From the cell containing the given text, extract its center point as (x, y) coordinate. 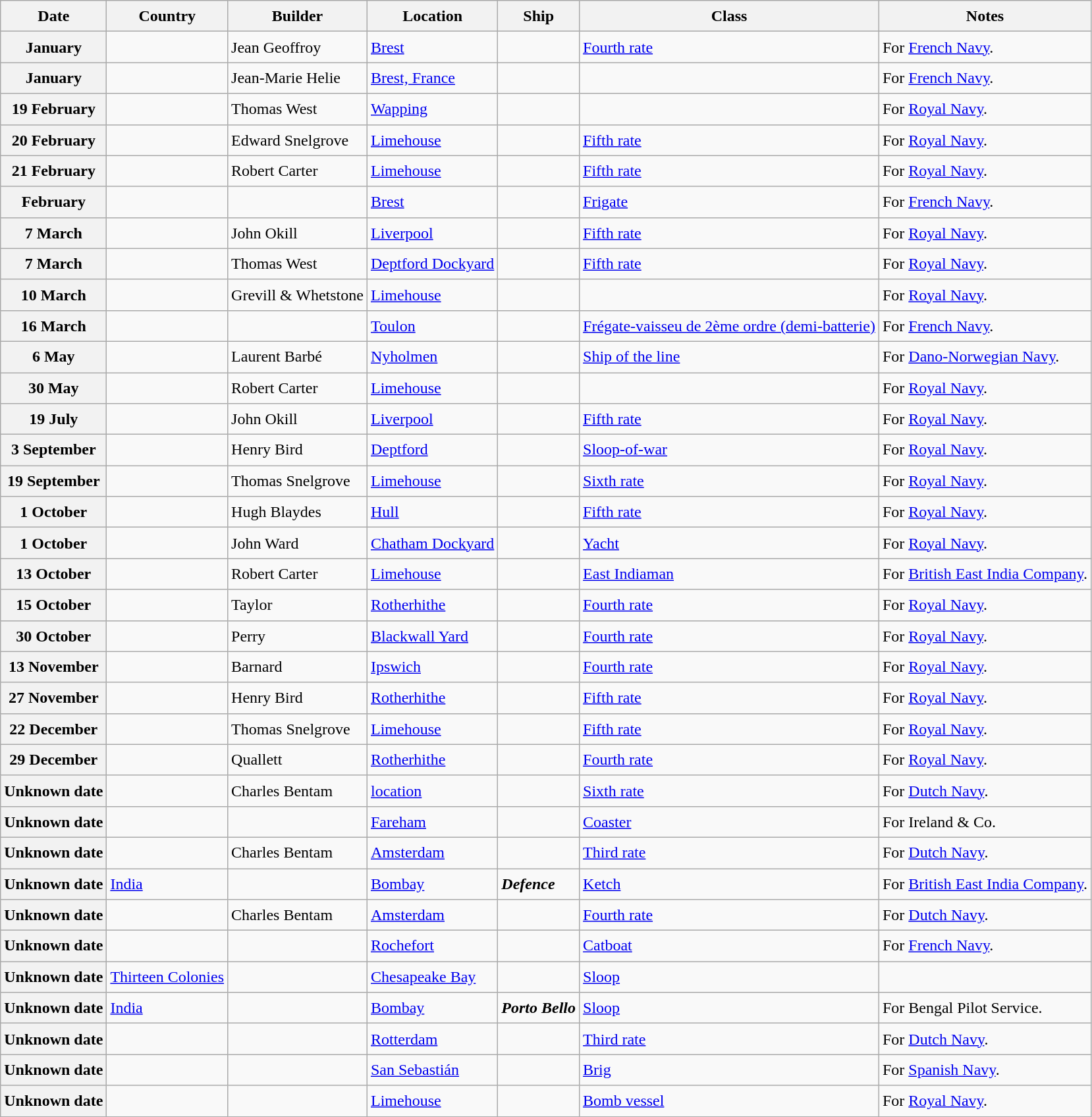
6 May (54, 357)
For Bengal Pilot Service. (985, 1008)
13 November (54, 667)
Edward Snelgrove (298, 140)
27 November (54, 698)
Toulon (432, 325)
Chatham Dockyard (432, 543)
10 March (54, 295)
East Indiaman (730, 574)
22 December (54, 728)
Blackwall Yard (432, 636)
Ship (539, 16)
19 February (54, 109)
29 December (54, 760)
Fareham (432, 822)
Jean Geoffroy (298, 47)
Perry (298, 636)
Frégate-vaisseu de 2ème ordre (demi-batterie) (730, 325)
19 September (54, 481)
19 July (54, 419)
Wapping (432, 109)
For Ireland & Co. (985, 822)
21 February (54, 171)
Defence (539, 884)
Taylor (298, 605)
30 May (54, 389)
February (54, 202)
Hugh Blaydes (298, 512)
Location (432, 16)
Coaster (730, 822)
Country (167, 16)
location (432, 790)
3 September (54, 450)
Ipswich (432, 667)
Class (730, 16)
Date (54, 16)
Jean-Marie Helie (298, 78)
Deptford (432, 450)
Rochefort (432, 946)
13 October (54, 574)
For Spanish Navy. (985, 1070)
For Dano-Norwegian Navy. (985, 357)
Deptford Dockyard (432, 263)
Bomb vessel (730, 1101)
Notes (985, 16)
Hull (432, 512)
Rotterdam (432, 1039)
Catboat (730, 946)
Ship of the line (730, 357)
15 October (54, 605)
30 October (54, 636)
20 February (54, 140)
Sloop-of-war (730, 450)
Barnard (298, 667)
Frigate (730, 202)
16 March (54, 325)
Brig (730, 1070)
Chesapeake Bay (432, 977)
Nyholmen (432, 357)
Porto Bello (539, 1008)
John Ward (298, 543)
Laurent Barbé (298, 357)
Thirteen Colonies (167, 977)
Brest, France (432, 78)
Ketch (730, 884)
Quallett (298, 760)
Yacht (730, 543)
San Sebastián (432, 1070)
Grevill & Whetstone (298, 295)
Builder (298, 16)
